Extract the (x, y) coordinate from the center of the cell holding the provided text.  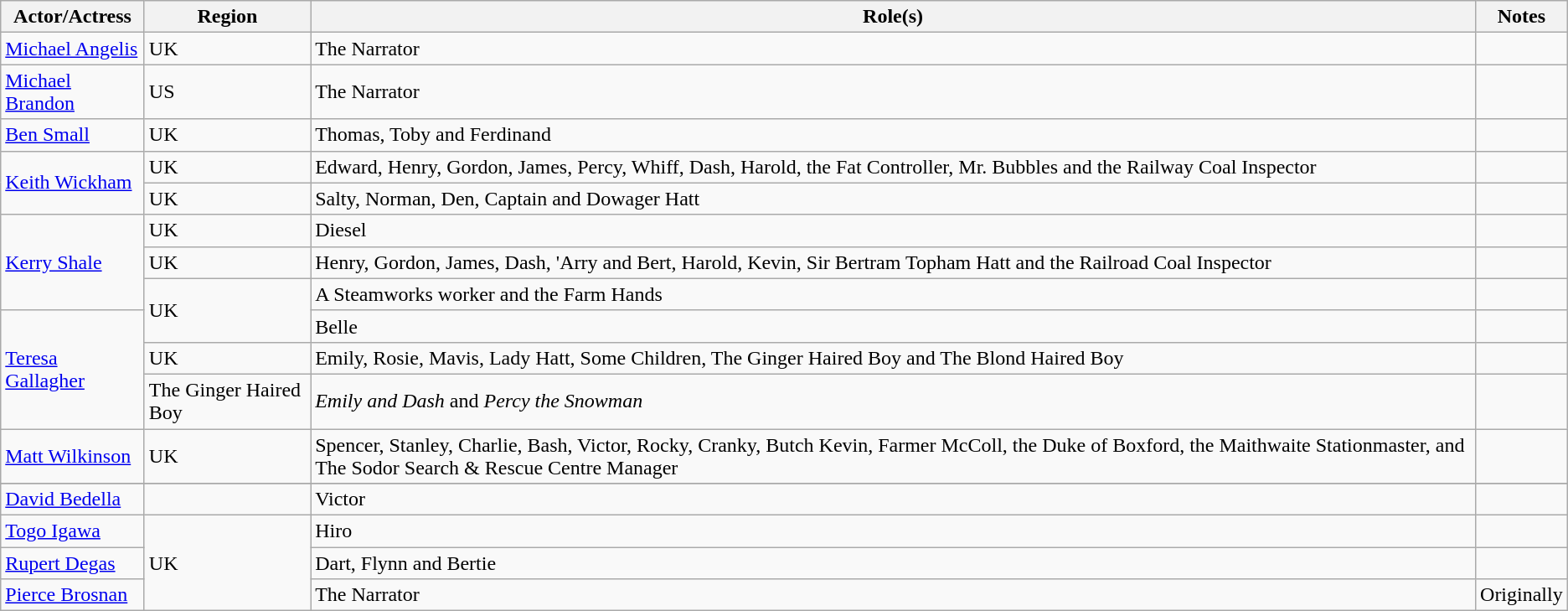
Edward, Henry, Gordon, James, Percy, Whiff, Dash, Harold, the Fat Controller, Mr. Bubbles and the Railway Coal Inspector (893, 167)
A Steamworks worker and the Farm Hands (893, 294)
Belle (893, 326)
Region (227, 17)
Keith Wickham (73, 183)
Victor (893, 500)
Emily, Rosie, Mavis, Lady Hatt, Some Children, The Ginger Haired Boy and The Blond Haired Boy (893, 358)
Henry, Gordon, James, Dash, 'Arry and Bert, Harold, Kevin, Sir Bertram Topham Hatt and the Railroad Coal Inspector (893, 262)
Diesel (893, 230)
Matt Wilkinson (73, 456)
Actor/Actress (73, 17)
Dart, Flynn and Bertie (893, 563)
US (227, 92)
Role(s) (893, 17)
Kerry Shale (73, 262)
The Ginger Haired Boy (227, 401)
Togo Igawa (73, 531)
Notes (1522, 17)
Michael Angelis (73, 49)
David Bedella (73, 500)
Ben Small (73, 135)
Rupert Degas (73, 563)
Salty, Norman, Den, Captain and Dowager Hatt (893, 199)
Emily and Dash and Percy the Snowman (893, 401)
Michael Brandon (73, 92)
Originally (1522, 595)
Hiro (893, 531)
Pierce Brosnan (73, 595)
Thomas, Toby and Ferdinand (893, 135)
Teresa Gallagher (73, 369)
